Locate the cell with the specified text and output its (x, y) center coordinate. 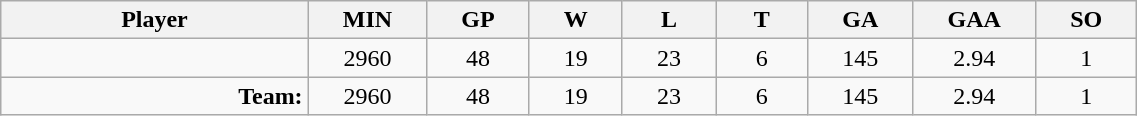
Player (154, 20)
GA (860, 20)
MIN (368, 20)
L (668, 20)
GAA (974, 20)
GP (478, 20)
Team: (154, 96)
T (762, 20)
W (576, 20)
SO (1086, 20)
